Pinpoint the cell where the given text exists, returning its [X, Y] midpoint coordinate. 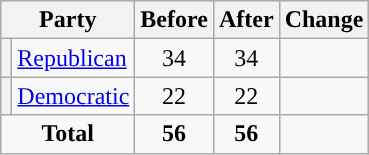
Total [68, 134]
Democratic [74, 96]
Change [324, 20]
Before [174, 20]
After [246, 20]
Party [68, 20]
Republican [74, 58]
